For the text-containing cell, return its midpoint in [x, y] coordinate format. 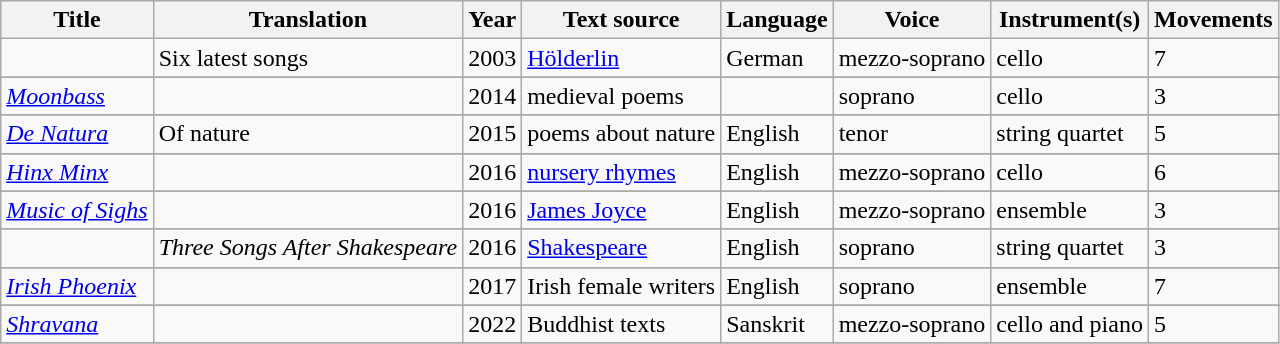
Translation [308, 20]
medieval poems [622, 96]
Of nature [308, 134]
Music of Sighs [77, 210]
Three Songs After Shakespeare [308, 248]
Hölderlin [622, 58]
Language [777, 20]
Voice [912, 20]
2017 [492, 286]
tenor [912, 134]
Text source [622, 20]
Year [492, 20]
2014 [492, 96]
Instrument(s) [1070, 20]
2015 [492, 134]
6 [1213, 172]
Six latest songs [308, 58]
nursery rhymes [622, 172]
2003 [492, 58]
Shakespeare [622, 248]
Hinx Minx [77, 172]
German [777, 58]
cello and piano [1070, 324]
poems about nature [622, 134]
Irish female writers [622, 286]
Sanskrit [777, 324]
Title [77, 20]
Movements [1213, 20]
James Joyce [622, 210]
Moonbass [77, 96]
2022 [492, 324]
Shravana [77, 324]
Buddhist texts [622, 324]
De Natura [77, 134]
Irish Phoenix [77, 286]
